Determine the [x, y] coordinate at the center of the cell enclosing the given text.  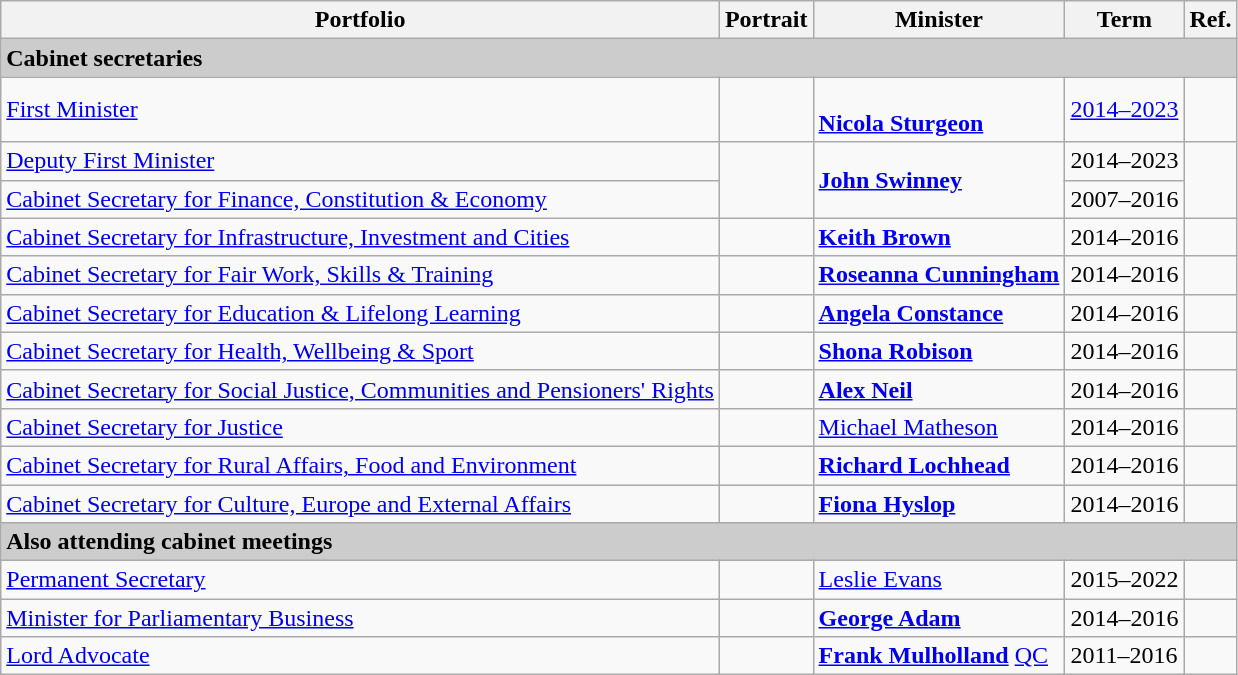
First Minister [360, 110]
Term [1124, 20]
Cabinet Secretary for Health, Wellbeing & Sport [360, 351]
Michael Matheson [939, 427]
Portfolio [360, 20]
Keith Brown [939, 237]
Cabinet Secretary for Justice [360, 427]
Deputy First Minister [360, 161]
Cabinet Secretary for Infrastructure, Investment and Cities [360, 237]
Ref. [1210, 20]
Roseanna Cunningham [939, 275]
Fiona Hyslop [939, 503]
John Swinney [939, 180]
Cabinet Secretary for Finance, Constitution & Economy [360, 199]
Portrait [766, 20]
2007–2016 [1124, 199]
Also attending cabinet meetings [619, 542]
Angela Constance [939, 313]
George Adam [939, 618]
Minister for Parliamentary Business [360, 618]
2015–2022 [1124, 580]
Cabinet Secretary for Rural Affairs, Food and Environment [360, 465]
Cabinet secretaries [619, 58]
Cabinet Secretary for Fair Work, Skills & Training [360, 275]
Minister [939, 20]
Cabinet Secretary for Culture, Europe and External Affairs [360, 503]
Cabinet Secretary for Education & Lifelong Learning [360, 313]
2011–2016 [1124, 656]
Shona Robison [939, 351]
Permanent Secretary [360, 580]
Nicola Sturgeon [939, 110]
Leslie Evans [939, 580]
Alex Neil [939, 389]
Lord Advocate [360, 656]
Frank Mulholland QC [939, 656]
Cabinet Secretary for Social Justice, Communities and Pensioners' Rights [360, 389]
Richard Lochhead [939, 465]
